Determine the [X, Y] coordinate at the center of the cell enclosing the given text.  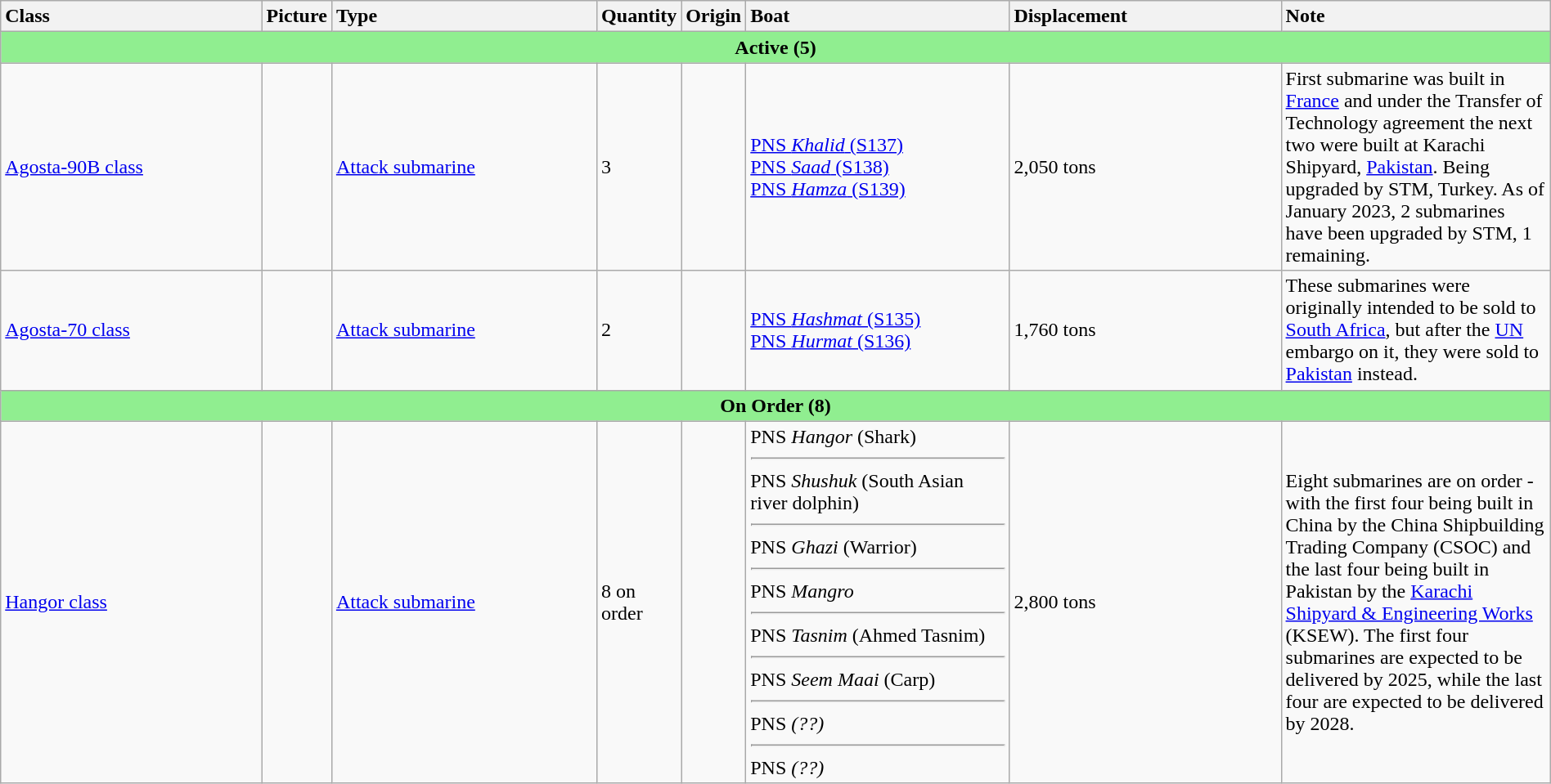
Type [464, 16]
PNS Hashmat (S135)PNS Hurmat (S136) [878, 330]
On Order (8) [775, 405]
PNS Khalid (S137)PNS Saad (S138)PNS Hamza (S139) [878, 167]
Active (5) [775, 47]
2 [640, 330]
Agosta-90B class [131, 167]
Displacement [1145, 16]
Class [131, 16]
2,050 tons [1145, 167]
2,800 tons [1145, 602]
1,760 tons [1145, 330]
3 [640, 167]
Picture [296, 16]
Origin [713, 16]
Note [1415, 16]
Boat [878, 16]
8 on order [640, 602]
Hangor class [131, 602]
Agosta-70 class [131, 330]
These submarines were originally intended to be sold to South Africa, but after the UN embargo on it, they were sold to Pakistan instead. [1415, 330]
Quantity [640, 16]
